Capture the cell that displays the provided text and extract its [X, Y] central coordinate. 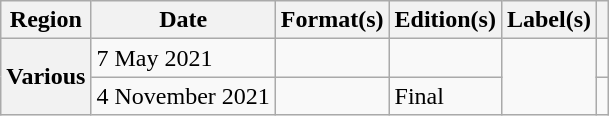
Region [46, 20]
7 May 2021 [183, 58]
Final [445, 96]
Various [46, 77]
Edition(s) [445, 20]
Format(s) [332, 20]
Label(s) [548, 20]
Date [183, 20]
4 November 2021 [183, 96]
